From the cell containing the given text, extract its center point as (X, Y) coordinate. 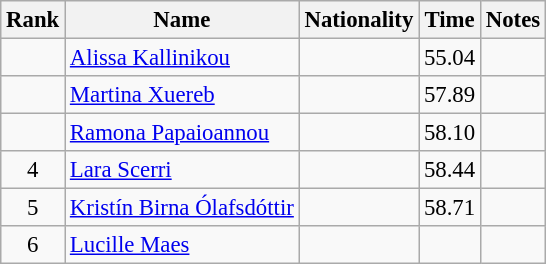
58.10 (450, 133)
Alissa Kallinikou (182, 58)
Notes (512, 20)
Ramona Papaioannou (182, 133)
57.89 (450, 95)
58.71 (450, 208)
Lucille Maes (182, 245)
5 (33, 208)
4 (33, 170)
Nationality (358, 20)
Lara Scerri (182, 170)
55.04 (450, 58)
6 (33, 245)
Rank (33, 20)
Martina Xuereb (182, 95)
Name (182, 20)
Kristín Birna Ólafsdóttir (182, 208)
Time (450, 20)
58.44 (450, 170)
